From the cell containing the given text, extract its center point as [x, y] coordinate. 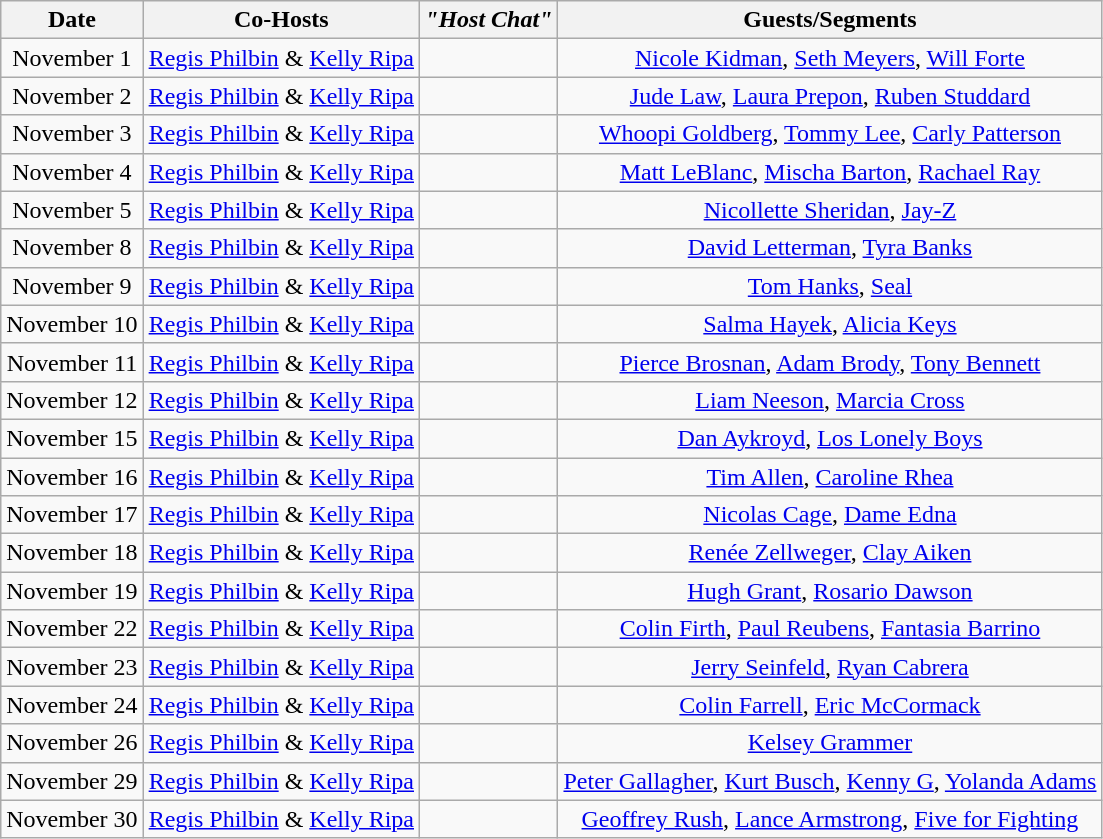
November 19 [72, 591]
November 9 [72, 286]
Peter Gallagher, Kurt Busch, Kenny G, Yolanda Adams [830, 781]
Guests/Segments [830, 20]
November 16 [72, 477]
November 24 [72, 705]
November 2 [72, 96]
November 22 [72, 629]
November 18 [72, 553]
Tom Hanks, Seal [830, 286]
November 10 [72, 324]
November 4 [72, 172]
November 1 [72, 58]
David Letterman, Tyra Banks [830, 248]
Jerry Seinfeld, Ryan Cabrera [830, 667]
November 23 [72, 667]
Renée Zellweger, Clay Aiken [830, 553]
November 30 [72, 819]
November 5 [72, 210]
Jude Law, Laura Prepon, Ruben Studdard [830, 96]
Hugh Grant, Rosario Dawson [830, 591]
Colin Farrell, Eric McCormack [830, 705]
"Host Chat" [489, 20]
Salma Hayek, Alicia Keys [830, 324]
November 3 [72, 134]
Pierce Brosnan, Adam Brody, Tony Bennett [830, 362]
November 8 [72, 248]
Liam Neeson, Marcia Cross [830, 400]
November 15 [72, 438]
Colin Firth, Paul Reubens, Fantasia Barrino [830, 629]
Whoopi Goldberg, Tommy Lee, Carly Patterson [830, 134]
Nicole Kidman, Seth Meyers, Will Forte [830, 58]
Nicolas Cage, Dame Edna [830, 515]
Geoffrey Rush, Lance Armstrong, Five for Fighting [830, 819]
November 29 [72, 781]
Date [72, 20]
Co-Hosts [281, 20]
November 17 [72, 515]
Dan Aykroyd, Los Lonely Boys [830, 438]
Nicollette Sheridan, Jay-Z [830, 210]
November 12 [72, 400]
Matt LeBlanc, Mischa Barton, Rachael Ray [830, 172]
Tim Allen, Caroline Rhea [830, 477]
Kelsey Grammer [830, 743]
November 11 [72, 362]
November 26 [72, 743]
